Scan for the cell matching the given text and deliver its [x, y] coordinate at center. 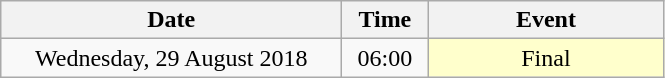
Final [546, 58]
Event [546, 20]
Date [172, 20]
Wednesday, 29 August 2018 [172, 58]
Time [385, 20]
06:00 [385, 58]
